Scan for the cell matching the given text and deliver its [X, Y] coordinate at center. 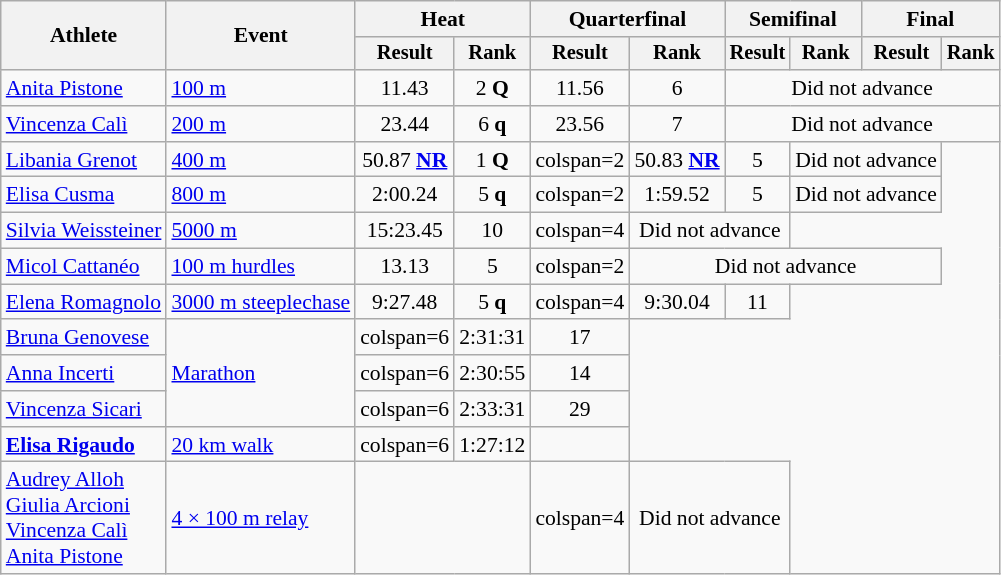
2:00.24 [404, 195]
Libania Grenot [84, 160]
23.44 [404, 124]
2 Q [492, 88]
29 [580, 409]
Vincenza Sicari [84, 409]
Silvia Weissteiner [84, 231]
Heat [442, 19]
5000 m [260, 231]
Final [930, 19]
9:30.04 [676, 302]
9:27.48 [404, 302]
10 [492, 231]
100 m hurdles [260, 267]
11.56 [580, 88]
Quarterfinal [627, 19]
2:30:55 [492, 373]
Semifinal [793, 19]
Anna Incerti [84, 373]
Marathon [260, 374]
Athlete [84, 36]
Elisa Rigaudo [84, 445]
400 m [260, 160]
200 m [260, 124]
50.83 NR [676, 160]
Elena Romagnolo [84, 302]
Micol Cattanéo [84, 267]
1 Q [492, 160]
6 q [492, 124]
11.43 [404, 88]
4 × 100 m relay [260, 518]
50.87 NR [404, 160]
7 [676, 124]
11 [758, 302]
6 [676, 88]
15:23.45 [404, 231]
100 m [260, 88]
13.13 [404, 267]
23.56 [580, 124]
Event [260, 36]
Anita Pistone [84, 88]
1:59.52 [676, 195]
Audrey AllohGiulia ArcioniVincenza CalìAnita Pistone [84, 518]
Vincenza Calì [84, 124]
1:27:12 [492, 445]
17 [580, 338]
Bruna Genovese [84, 338]
800 m [260, 195]
20 km walk [260, 445]
2:33:31 [492, 409]
3000 m steeplechase [260, 302]
2:31:31 [492, 338]
Elisa Cusma [84, 195]
14 [580, 373]
